Identify which cell holds the provided text, then report its [x, y] central coordinate. 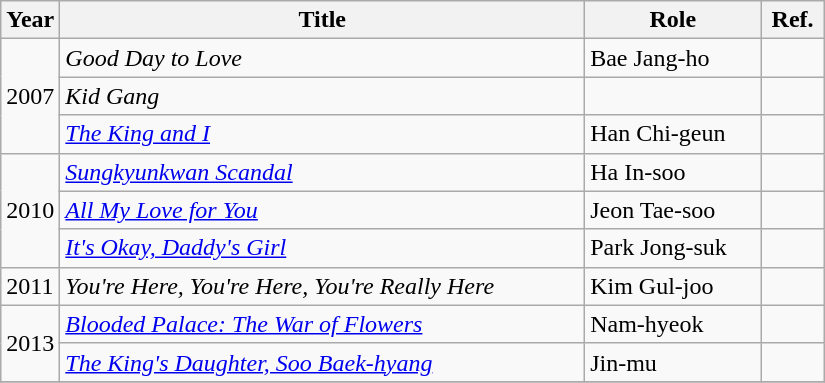
Ref. [792, 20]
You're Here, You're Here, You're Really Here [322, 286]
Title [322, 20]
Park Jong-suk [673, 248]
Sungkyunkwan Scandal [322, 172]
Ha In-soo [673, 172]
Role [673, 20]
Bae Jang-ho [673, 58]
Han Chi-geun [673, 134]
Good Day to Love [322, 58]
The King's Daughter, Soo Baek-hyang [322, 362]
It's Okay, Daddy's Girl [322, 248]
Year [30, 20]
Kim Gul-joo [673, 286]
Nam-hyeok [673, 324]
Jeon Tae-soo [673, 210]
Kid Gang [322, 96]
Jin-mu [673, 362]
2010 [30, 210]
The King and I [322, 134]
2013 [30, 343]
2011 [30, 286]
Blooded Palace: The War of Flowers [322, 324]
2007 [30, 96]
All My Love for You [322, 210]
